Output the (X, Y) coordinate of the center of the cell containing the given text.  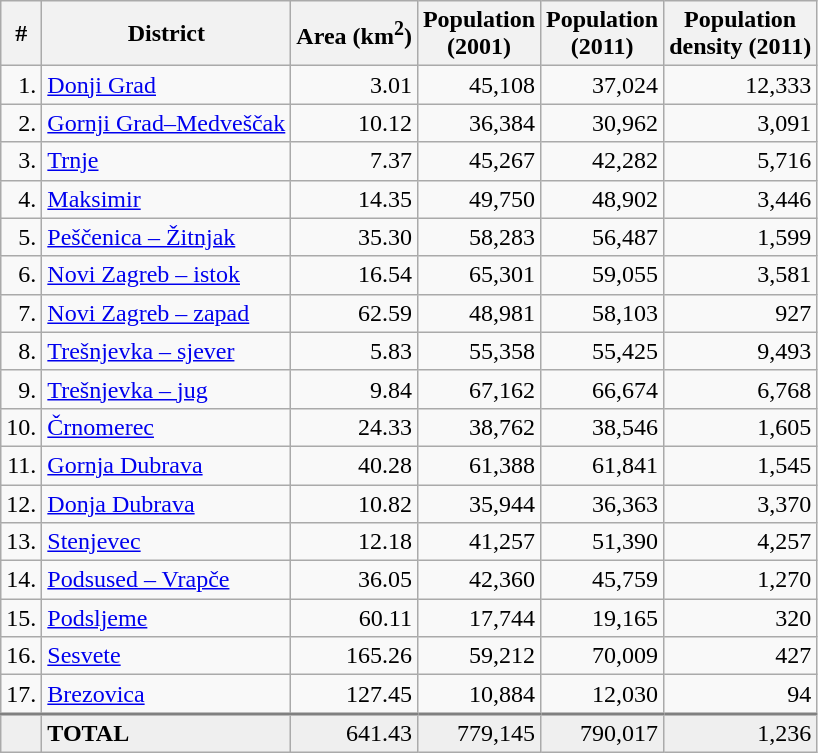
12,030 (602, 694)
10.82 (354, 503)
127.45 (354, 694)
Population(2011) (602, 34)
62.59 (354, 313)
61,388 (478, 465)
17,744 (478, 618)
58,103 (602, 313)
12. (22, 503)
# (22, 34)
Peščenica – Žitnjak (166, 237)
42,360 (478, 580)
779,145 (478, 734)
45,267 (478, 161)
11. (22, 465)
37,024 (602, 85)
67,162 (478, 389)
10,884 (478, 694)
70,009 (602, 656)
1,236 (740, 734)
36,363 (602, 503)
641.43 (354, 734)
55,358 (478, 351)
Trešnjevka – sjever (166, 351)
61,841 (602, 465)
36.05 (354, 580)
10. (22, 427)
45,759 (602, 580)
3.01 (354, 85)
94 (740, 694)
14. (22, 580)
3. (22, 161)
9,493 (740, 351)
12.18 (354, 542)
16.54 (354, 275)
Novi Zagreb – zapad (166, 313)
165.26 (354, 656)
45,108 (478, 85)
1,605 (740, 427)
4,257 (740, 542)
3,581 (740, 275)
3,091 (740, 123)
Črnomerec (166, 427)
790,017 (602, 734)
9.84 (354, 389)
1,545 (740, 465)
17. (22, 694)
427 (740, 656)
38,546 (602, 427)
Novi Zagreb – istok (166, 275)
1,599 (740, 237)
Stenjevec (166, 542)
Maksimir (166, 199)
55,425 (602, 351)
Populationdensity (2011) (740, 34)
19,165 (602, 618)
Trnje (166, 161)
66,674 (602, 389)
Brezovica (166, 694)
59,055 (602, 275)
41,257 (478, 542)
10.12 (354, 123)
6,768 (740, 389)
35,944 (478, 503)
320 (740, 618)
Area (km2) (354, 34)
Podsused – Vrapče (166, 580)
38,762 (478, 427)
15. (22, 618)
Gornji Grad–Medveščak (166, 123)
7.37 (354, 161)
6. (22, 275)
9. (22, 389)
58,283 (478, 237)
Donja Dubrava (166, 503)
14.35 (354, 199)
60.11 (354, 618)
3,370 (740, 503)
Podsljeme (166, 618)
TOTAL (166, 734)
4. (22, 199)
5.83 (354, 351)
56,487 (602, 237)
12,333 (740, 85)
Population(2001) (478, 34)
40.28 (354, 465)
36,384 (478, 123)
2. (22, 123)
1,270 (740, 580)
8. (22, 351)
35.30 (354, 237)
49,750 (478, 199)
5,716 (740, 161)
Donji Grad (166, 85)
District (166, 34)
1. (22, 85)
3,446 (740, 199)
7. (22, 313)
16. (22, 656)
42,282 (602, 161)
51,390 (602, 542)
59,212 (478, 656)
24.33 (354, 427)
Gornja Dubrava (166, 465)
13. (22, 542)
48,902 (602, 199)
48,981 (478, 313)
65,301 (478, 275)
5. (22, 237)
30,962 (602, 123)
927 (740, 313)
Sesvete (166, 656)
Trešnjevka – jug (166, 389)
